Provide the (x, y) coordinate of the cell's center where the given text is located.  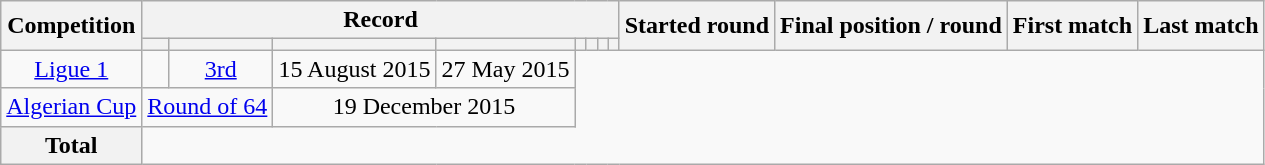
Round of 64 (208, 107)
Last match (1201, 26)
19 December 2015 (424, 107)
Record (380, 20)
Started round (696, 26)
Total (72, 145)
3rd (221, 69)
27 May 2015 (506, 69)
Final position / round (892, 26)
Ligue 1 (72, 69)
Competition (72, 26)
15 August 2015 (354, 69)
Algerian Cup (72, 107)
First match (1072, 26)
